Determine the [x, y] coordinate at the center of the cell enclosing the given text.  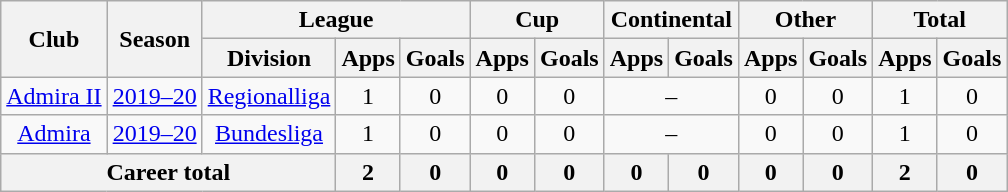
Admira II [54, 96]
Total [940, 20]
Regionalliga [269, 96]
Season [154, 39]
Admira [54, 134]
Division [269, 58]
Cup [537, 20]
Club [54, 39]
League [336, 20]
Bundesliga [269, 134]
Continental [671, 20]
Career total [168, 172]
Other [805, 20]
